Return the [X, Y] coordinate for the center point of the cell that contains the specified text.  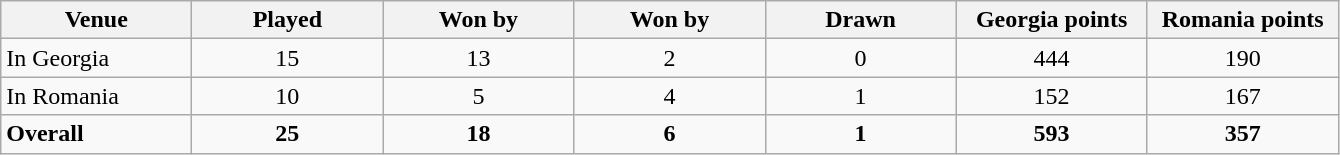
2 [670, 58]
6 [670, 134]
Overall [96, 134]
In Romania [96, 96]
190 [1242, 58]
593 [1052, 134]
167 [1242, 96]
13 [478, 58]
15 [288, 58]
5 [478, 96]
Played [288, 20]
357 [1242, 134]
Georgia points [1052, 20]
Drawn [860, 20]
152 [1052, 96]
0 [860, 58]
25 [288, 134]
Romania points [1242, 20]
In Georgia [96, 58]
4 [670, 96]
444 [1052, 58]
Venue [96, 20]
18 [478, 134]
10 [288, 96]
